Capture the cell that displays the provided text and extract its (X, Y) central coordinate. 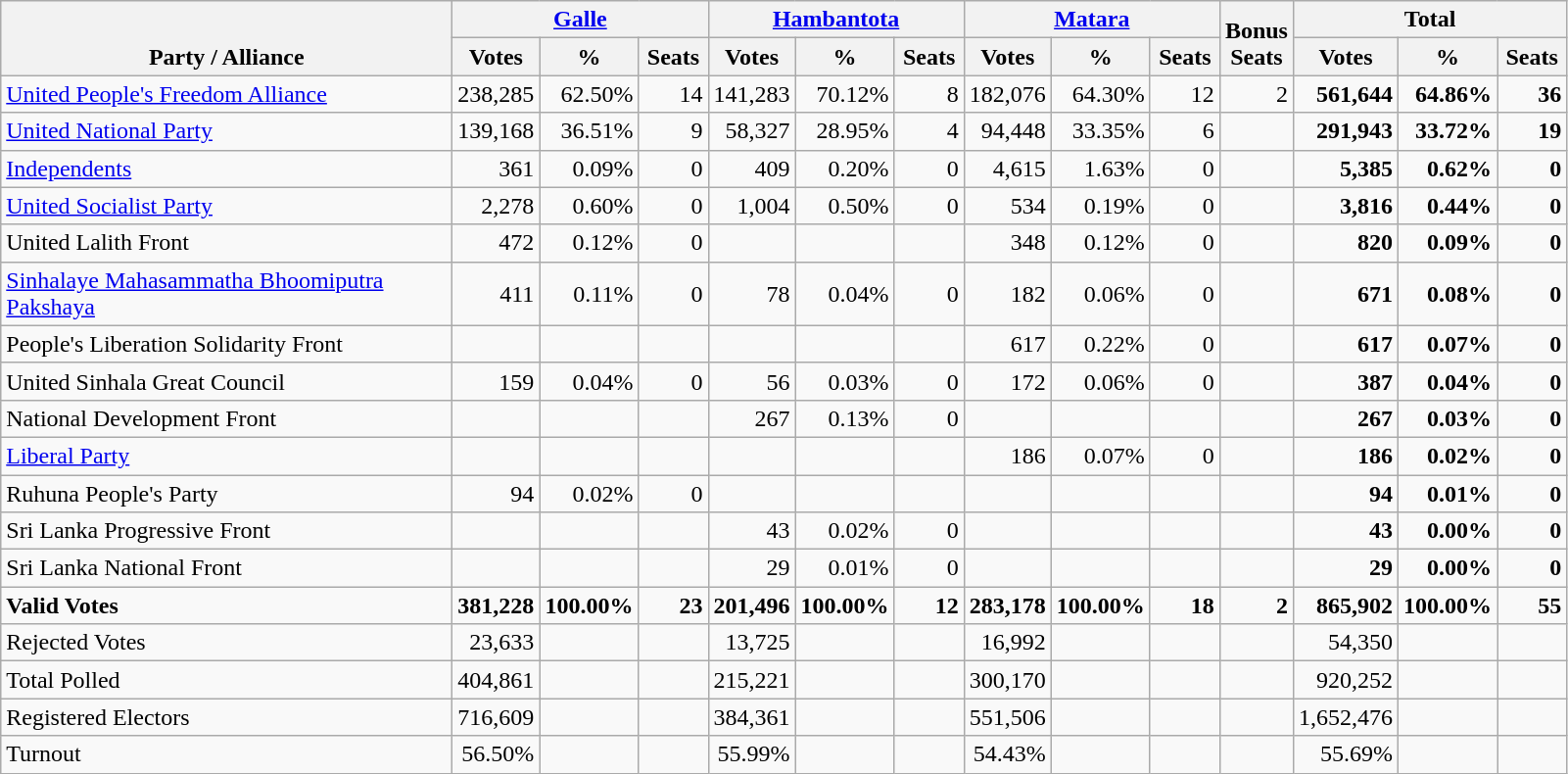
8 (928, 94)
Turnout (227, 754)
United Lalith Front (227, 243)
0.13% (844, 418)
300,170 (1007, 680)
0.20% (844, 169)
33.72% (1448, 131)
18 (1185, 605)
54.43% (1007, 754)
55 (1532, 605)
671 (1346, 294)
16,992 (1007, 643)
33.35% (1101, 131)
182,076 (1007, 94)
716,609 (496, 717)
14 (674, 94)
201,496 (752, 605)
291,943 (1346, 131)
238,285 (496, 94)
United National Party (227, 131)
139,168 (496, 131)
820 (1346, 243)
56.50% (496, 754)
23,633 (496, 643)
0.62% (1448, 169)
56 (752, 381)
Party / Alliance (227, 38)
70.12% (844, 94)
Total Polled (227, 680)
Liberal Party (227, 456)
Valid Votes (227, 605)
62.50% (590, 94)
920,252 (1346, 680)
36 (1532, 94)
0.19% (1101, 206)
94,448 (1007, 131)
Sinhalaye Mahasammatha Bhoomiputra Pakshaya (227, 294)
215,221 (752, 680)
1,652,476 (1346, 717)
55.99% (752, 754)
159 (496, 381)
Rejected Votes (227, 643)
182 (1007, 294)
534 (1007, 206)
Ruhuna People's Party (227, 493)
National Development Front (227, 418)
Sri Lanka Progressive Front (227, 531)
55.69% (1346, 754)
64.86% (1448, 94)
58,327 (752, 131)
Registered Electors (227, 717)
5,385 (1346, 169)
348 (1007, 243)
381,228 (496, 605)
Sri Lanka National Front (227, 568)
United People's Freedom Alliance (227, 94)
United Sinhala Great Council (227, 381)
409 (752, 169)
0.11% (590, 294)
361 (496, 169)
BonusSeats (1256, 38)
384,361 (752, 717)
Hambantota (836, 20)
141,283 (752, 94)
Matara (1091, 20)
28.95% (844, 131)
4,615 (1007, 169)
3,816 (1346, 206)
387 (1346, 381)
0.50% (844, 206)
404,861 (496, 680)
551,506 (1007, 717)
1,004 (752, 206)
472 (496, 243)
Total (1430, 20)
People's Liberation Solidarity Front (227, 344)
283,178 (1007, 605)
2,278 (496, 206)
0.60% (590, 206)
6 (1185, 131)
Galle (580, 20)
411 (496, 294)
78 (752, 294)
0.22% (1101, 344)
United Socialist Party (227, 206)
865,902 (1346, 605)
4 (928, 131)
Independents (227, 169)
23 (674, 605)
561,644 (1346, 94)
54,350 (1346, 643)
172 (1007, 381)
36.51% (590, 131)
13,725 (752, 643)
9 (674, 131)
0.44% (1448, 206)
0.08% (1448, 294)
1.63% (1101, 169)
64.30% (1101, 94)
19 (1532, 131)
